Find where the given text appears and provide that cell's center as [X, Y] coordinate. 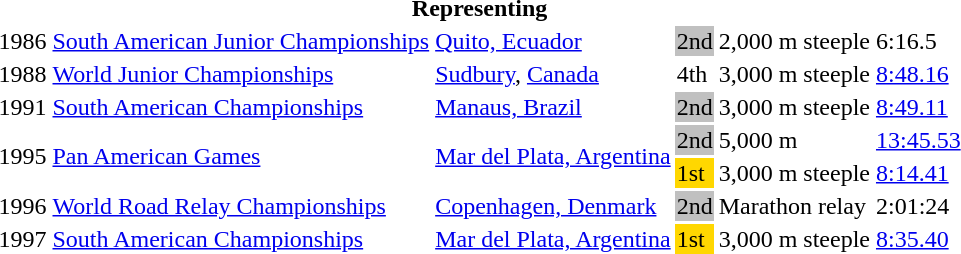
World Junior Championships [241, 74]
Sudbury, Canada [553, 74]
South American Junior Championships [241, 41]
Quito, Ecuador [553, 41]
Marathon relay [794, 206]
Pan American Games [241, 156]
Copenhagen, Denmark [553, 206]
2,000 m steeple [794, 41]
World Road Relay Championships [241, 206]
4th [694, 74]
Manaus, Brazil [553, 107]
5,000 m [794, 140]
